Provide the [X, Y] coordinate of the cell's center where the given text is located.  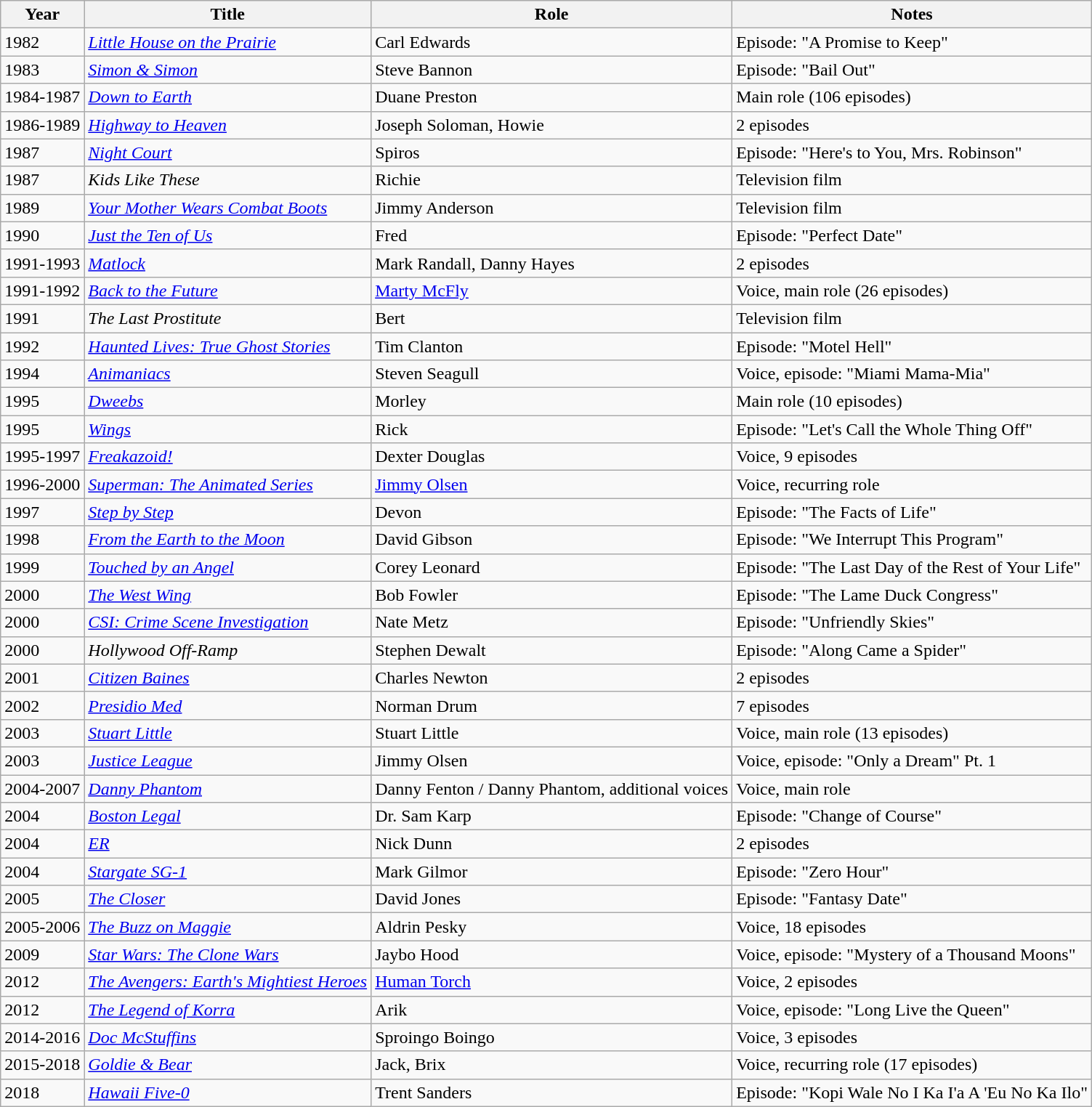
Dexter Douglas [552, 457]
Nate Metz [552, 623]
Wings [228, 429]
Charles Newton [552, 678]
Down to Earth [228, 97]
Trent Sanders [552, 1092]
The Legend of Korra [228, 1010]
1991-1992 [42, 291]
Steve Bannon [552, 70]
1982 [42, 42]
Steven Seagull [552, 374]
Kids Like These [228, 180]
The West Wing [228, 595]
Voice, recurring role [913, 484]
Joseph Soloman, Howie [552, 125]
Voice, main role (13 episodes) [913, 733]
Jack, Brix [552, 1065]
Voice, episode: "Mystery of a Thousand Moons" [913, 954]
1994 [42, 374]
Episode: "Zero Hour" [913, 872]
Corey Leonard [552, 567]
Boston Legal [228, 816]
Freakazoid! [228, 457]
Stephen Dewalt [552, 650]
1989 [42, 208]
Highway to Heaven [228, 125]
Sproingo Boingo [552, 1037]
1996-2000 [42, 484]
1998 [42, 540]
CSI: Crime Scene Investigation [228, 623]
Back to the Future [228, 291]
Mark Randall, Danny Hayes [552, 263]
1984-1987 [42, 97]
Voice, main role (26 episodes) [913, 291]
Episode: "Motel Hell" [913, 346]
Your Mother Wears Combat Boots [228, 208]
Notes [913, 15]
Episode: "Change of Course" [913, 816]
2005-2006 [42, 927]
Jimmy Anderson [552, 208]
Voice, 3 episodes [913, 1037]
Citizen Baines [228, 678]
Episode: "The Facts of Life" [913, 512]
Bob Fowler [552, 595]
Main role (10 episodes) [913, 402]
Presidio Med [228, 705]
1997 [42, 512]
The Buzz on Maggie [228, 927]
Doc McStuffins [228, 1037]
2009 [42, 954]
Dr. Sam Karp [552, 816]
Just the Ten of Us [228, 235]
1999 [42, 567]
1992 [42, 346]
2015-2018 [42, 1065]
Episode: "Let's Call the Whole Thing Off" [913, 429]
Episode: "Bail Out" [913, 70]
Episode: "The Last Day of the Rest of Your Life" [913, 567]
Matlock [228, 263]
Year [42, 15]
Night Court [228, 153]
2002 [42, 705]
Aldrin Pesky [552, 927]
Human Torch [552, 982]
1991-1993 [42, 263]
Voice, episode: "Only a Dream" Pt. 1 [913, 761]
Episode: "The Lame Duck Congress" [913, 595]
Mark Gilmor [552, 872]
Spiros [552, 153]
ER [228, 844]
The Avengers: Earth's Mightiest Heroes [228, 982]
Arik [552, 1010]
Episode: "Along Came a Spider" [913, 650]
Stargate SG-1 [228, 872]
Episode: "We Interrupt This Program" [913, 540]
Episode: "A Promise to Keep" [913, 42]
Episode: "Fantasy Date" [913, 899]
Hollywood Off-Ramp [228, 650]
2004-2007 [42, 788]
Episode: "Here's to You, Mrs. Robinson" [913, 153]
Marty McFly [552, 291]
Title [228, 15]
The Last Prostitute [228, 318]
David Gibson [552, 540]
Duane Preston [552, 97]
Main role (106 episodes) [913, 97]
Danny Phantom [228, 788]
Justice League [228, 761]
Simon & Simon [228, 70]
Bert [552, 318]
Role [552, 15]
Episode: "Kopi Wale No I Ka I'a A 'Eu No Ka Ilo" [913, 1092]
1990 [42, 235]
Rick [552, 429]
2018 [42, 1092]
Voice, 9 episodes [913, 457]
Goldie & Bear [228, 1065]
Haunted Lives: True Ghost Stories [228, 346]
2005 [42, 899]
The Closer [228, 899]
Voice, episode: "Long Live the Queen" [913, 1010]
2014-2016 [42, 1037]
Norman Drum [552, 705]
Hawaii Five-0 [228, 1092]
Devon [552, 512]
Fred [552, 235]
Jaybo Hood [552, 954]
Voice, recurring role (17 episodes) [913, 1065]
2001 [42, 678]
Danny Fenton / Danny Phantom, additional voices [552, 788]
Step by Step [228, 512]
Richie [552, 180]
From the Earth to the Moon [228, 540]
Voice, episode: "Miami Mama-Mia" [913, 374]
Carl Edwards [552, 42]
Dweebs [228, 402]
Episode: "Perfect Date" [913, 235]
Star Wars: The Clone Wars [228, 954]
Voice, main role [913, 788]
1991 [42, 318]
1995-1997 [42, 457]
Animaniacs [228, 374]
Morley [552, 402]
Episode: "Unfriendly Skies" [913, 623]
David Jones [552, 899]
1986-1989 [42, 125]
1983 [42, 70]
Superman: The Animated Series [228, 484]
Touched by an Angel [228, 567]
Nick Dunn [552, 844]
7 episodes [913, 705]
Tim Clanton [552, 346]
Voice, 2 episodes [913, 982]
Voice, 18 episodes [913, 927]
Little House on the Prairie [228, 42]
